Capture the cell that displays the provided text and extract its [x, y] central coordinate. 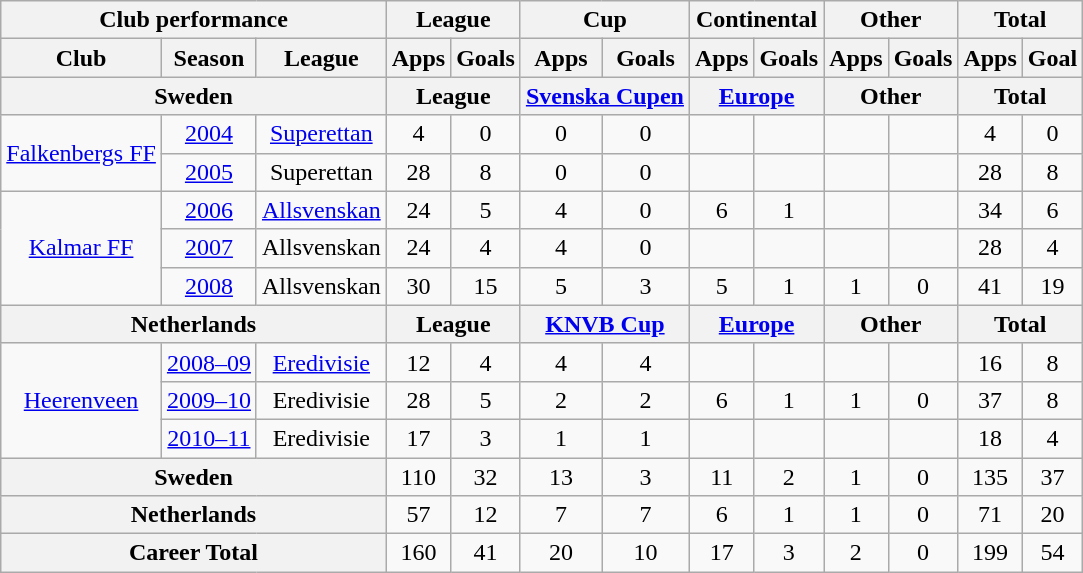
16 [990, 362]
160 [418, 553]
2010–11 [208, 438]
10 [646, 553]
Goal [1052, 58]
Continental [756, 20]
13 [560, 477]
18 [990, 438]
Career Total [194, 553]
2004 [208, 134]
Svenska Cupen [604, 96]
2006 [208, 210]
11 [721, 477]
32 [486, 477]
199 [990, 553]
34 [990, 210]
Cup [604, 20]
2005 [208, 172]
KNVB Cup [604, 324]
Heerenveen [82, 400]
15 [486, 286]
2009–10 [208, 400]
71 [990, 515]
Season [208, 58]
Falkenbergs FF [82, 153]
2008–09 [208, 362]
110 [418, 477]
Kalmar FF [82, 248]
135 [990, 477]
Club performance [194, 20]
2008 [208, 286]
57 [418, 515]
54 [1052, 553]
19 [1052, 286]
Club [82, 58]
2007 [208, 248]
30 [418, 286]
